Locate the cell with the specified text and output its (x, y) center coordinate. 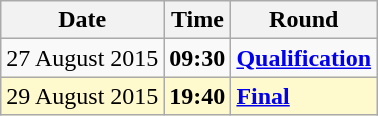
Final (304, 96)
27 August 2015 (82, 58)
Round (304, 20)
Time (198, 20)
09:30 (198, 58)
Qualification (304, 58)
19:40 (198, 96)
29 August 2015 (82, 96)
Date (82, 20)
